Return the [X, Y] coordinate for the center point of the cell that contains the specified text.  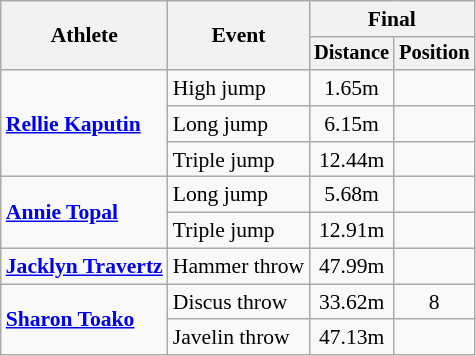
Javelin throw [238, 338]
33.62m [352, 302]
Hammer throw [238, 267]
Rellie Kaputin [84, 124]
Athlete [84, 36]
12.91m [352, 231]
Annie Topal [84, 212]
1.65m [352, 88]
5.68m [352, 195]
Distance [352, 54]
Sharon Toako [84, 320]
Discus throw [238, 302]
12.44m [352, 160]
Event [238, 36]
8 [434, 302]
Final [392, 19]
6.15m [352, 124]
47.99m [352, 267]
High jump [238, 88]
47.13m [352, 338]
Position [434, 54]
Jacklyn Travertz [84, 267]
